Determine the (X, Y) coordinate at the center of the cell enclosing the given text.  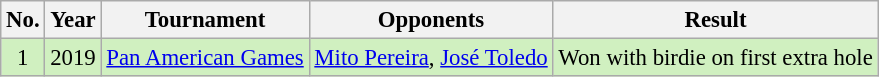
Mito Pereira, José Toledo (431, 58)
Result (716, 20)
Year (73, 20)
Pan American Games (205, 58)
Tournament (205, 20)
Won with birdie on first extra hole (716, 58)
1 (23, 58)
2019 (73, 58)
No. (23, 20)
Opponents (431, 20)
